Find where the given text appears and provide that cell's center as (X, Y) coordinate. 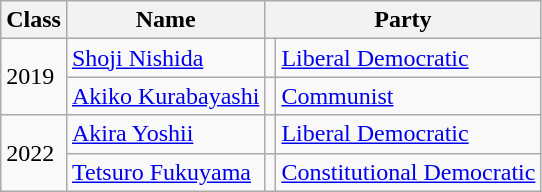
Akira Yoshii (165, 134)
Name (165, 20)
Communist (408, 96)
Tetsuro Fukuyama (165, 172)
Party (403, 20)
Class (34, 20)
2022 (34, 153)
2019 (34, 77)
Constitutional Democratic (408, 172)
Shoji Nishida (165, 58)
Akiko Kurabayashi (165, 96)
